Detect which cell encompasses the target text, then output its (X, Y) center coordinate. 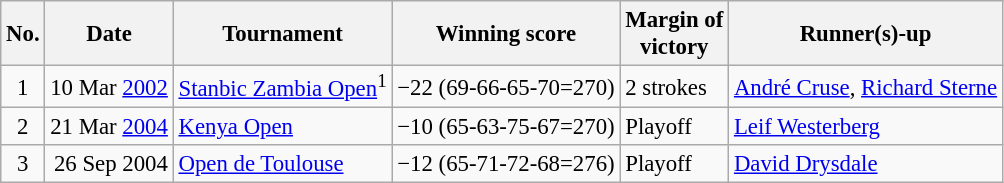
2 strokes (674, 87)
Kenya Open (282, 127)
No. (23, 34)
Margin ofvictory (674, 34)
André Cruse, Richard Sterne (866, 87)
Open de Toulouse (282, 164)
10 Mar 2002 (109, 87)
David Drysdale (866, 164)
Leif Westerberg (866, 127)
1 (23, 87)
Winning score (506, 34)
2 (23, 127)
Date (109, 34)
3 (23, 164)
Tournament (282, 34)
−12 (65-71-72-68=276) (506, 164)
−22 (69-66-65-70=270) (506, 87)
Stanbic Zambia Open1 (282, 87)
Runner(s)-up (866, 34)
−10 (65-63-75-67=270) (506, 127)
26 Sep 2004 (109, 164)
21 Mar 2004 (109, 127)
